Detect which cell encompasses the target text, then output its [X, Y] center coordinate. 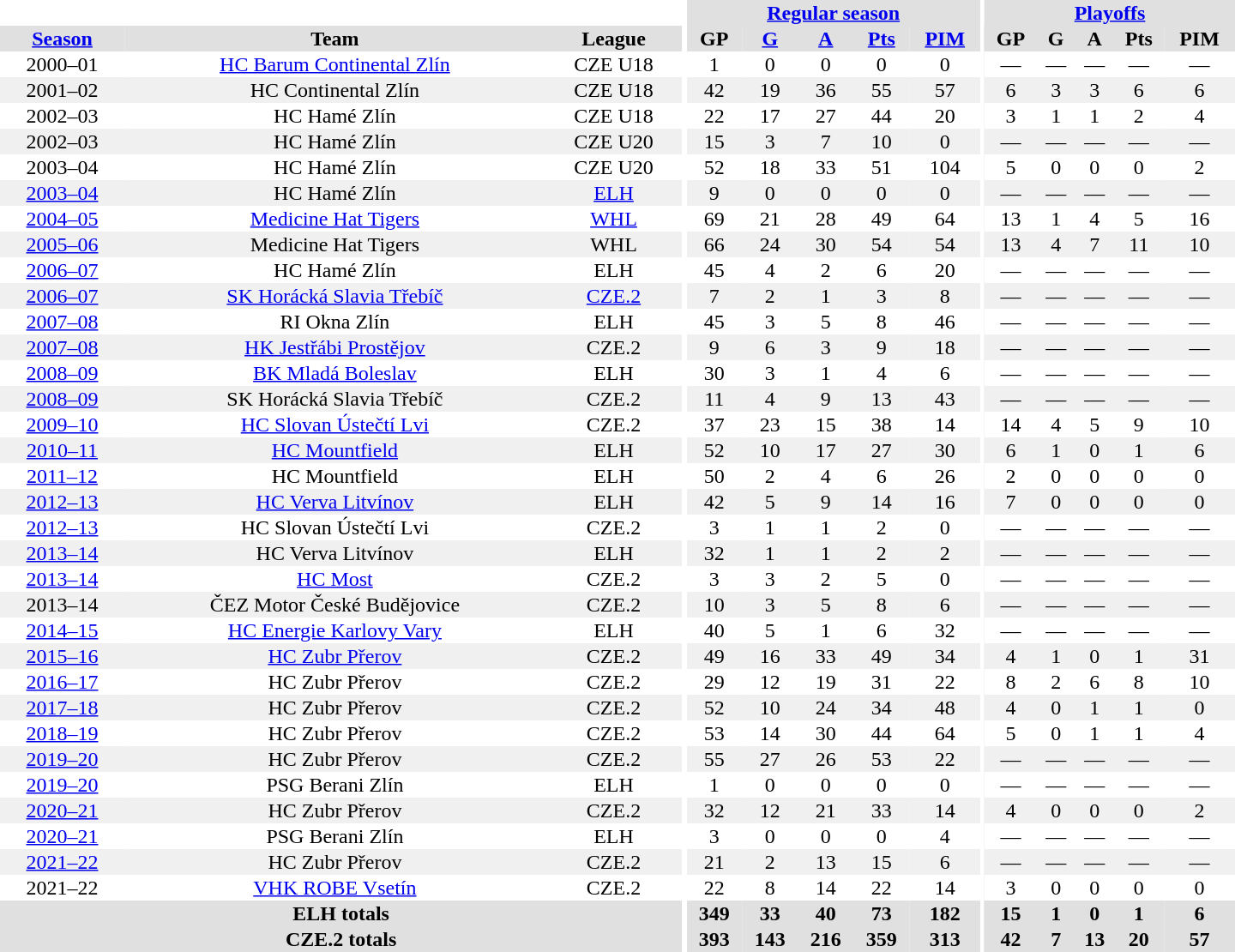
313 [945, 939]
2017–18 [62, 708]
37 [714, 425]
CZE.2 totals [341, 939]
48 [945, 708]
ČEZ Motor České Budějovice [334, 605]
ELH totals [341, 913]
2005–06 [62, 244]
104 [945, 167]
43 [945, 399]
2010–11 [62, 450]
VHK ROBE Vsetín [334, 888]
BK Mladá Boleslav [334, 373]
36 [825, 90]
2014–15 [62, 630]
216 [825, 939]
HC Continental Zlín [334, 90]
23 [770, 425]
Team [334, 39]
League [614, 39]
2009–10 [62, 425]
2004–05 [62, 219]
2000–01 [62, 64]
2018–19 [62, 733]
28 [825, 219]
2001–02 [62, 90]
69 [714, 219]
73 [882, 913]
38 [882, 425]
Playoffs [1110, 13]
2011–12 [62, 476]
66 [714, 244]
Season [62, 39]
143 [770, 939]
50 [714, 476]
51 [882, 167]
46 [945, 322]
182 [945, 913]
HC Barum Continental Zlín [334, 64]
359 [882, 939]
Regular season [834, 13]
HC Energie Karlovy Vary [334, 630]
HK Jestřábi Prostějov [334, 347]
HC Most [334, 579]
29 [714, 682]
RI Okna Zlín [334, 322]
2016–17 [62, 682]
2015–16 [62, 656]
349 [714, 913]
393 [714, 939]
